Detect which cell encompasses the target text, then output its (x, y) center coordinate. 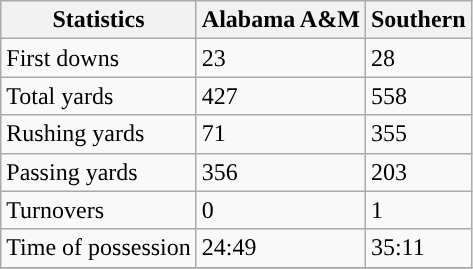
35:11 (418, 248)
427 (280, 96)
First downs (99, 58)
Total yards (99, 96)
Passing yards (99, 172)
28 (418, 58)
356 (280, 172)
71 (280, 134)
1 (418, 210)
23 (280, 58)
355 (418, 134)
Time of possession (99, 248)
558 (418, 96)
Statistics (99, 20)
Turnovers (99, 210)
Alabama A&M (280, 20)
203 (418, 172)
Southern (418, 20)
24:49 (280, 248)
Rushing yards (99, 134)
0 (280, 210)
